From the cell containing the given text, extract its center point as [X, Y] coordinate. 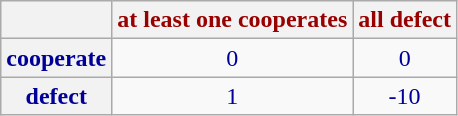
-10 [405, 96]
all defect [405, 20]
at least one cooperates [232, 20]
cooperate [56, 58]
defect [56, 96]
1 [232, 96]
